Detect which cell encompasses the target text, then output its [x, y] center coordinate. 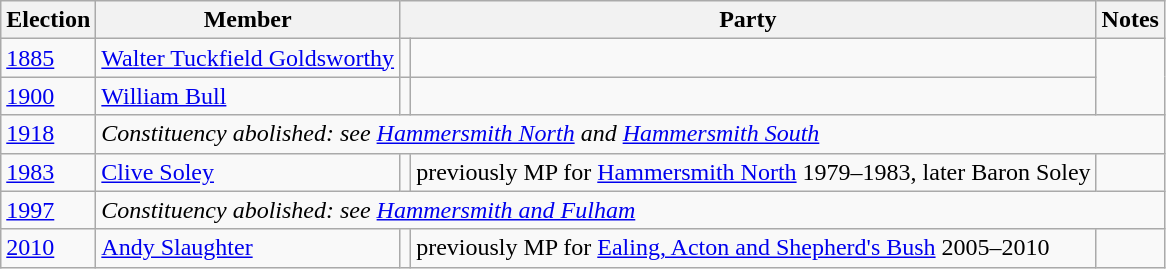
2010 [48, 248]
1885 [48, 58]
Clive Soley [248, 172]
1997 [48, 210]
Party [748, 20]
previously MP for Hammersmith North 1979–1983, later Baron Soley [754, 172]
Member [248, 20]
Election [48, 20]
Notes [1130, 20]
Andy Slaughter [248, 248]
Constituency abolished: see Hammersmith and Fulham [630, 210]
1983 [48, 172]
1900 [48, 96]
1918 [48, 134]
Walter Tuckfield Goldsworthy [248, 58]
Constituency abolished: see Hammersmith North and Hammersmith South [630, 134]
William Bull [248, 96]
previously MP for Ealing, Acton and Shepherd's Bush 2005–2010 [754, 248]
